Extract the [x, y] coordinate from the center of the cell holding the provided text.  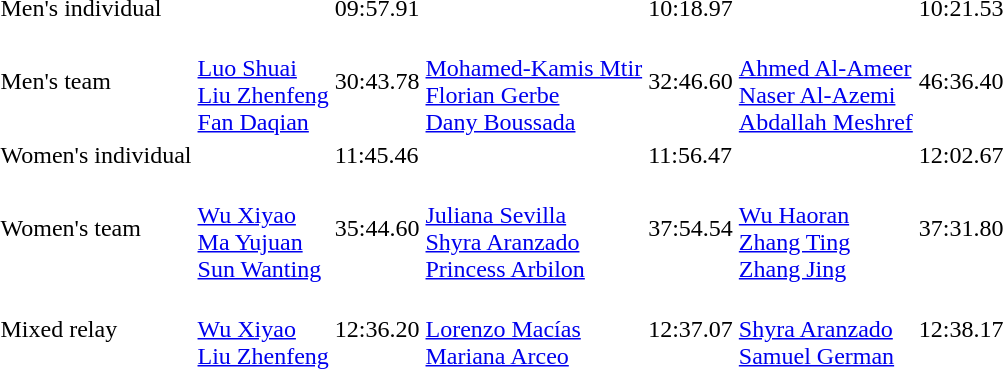
Wu HaoranZhang TingZhang Jing [826, 228]
30:43.78 [377, 82]
Mohamed-Kamis MtirFlorian GerbeDany Boussada [534, 82]
11:56.47 [691, 155]
35:44.60 [377, 228]
Wu XiyaoMa YujuanSun Wanting [263, 228]
Luo ShuaiLiu ZhenfengFan Daqian [263, 82]
37:54.54 [691, 228]
11:45.46 [377, 155]
Ahmed Al-AmeerNaser Al-AzemiAbdallah Meshref [826, 82]
Juliana SevillaShyra AranzadoPrincess Arbilon [534, 228]
32:46.60 [691, 82]
